Locate the cell with the specified text and output its (X, Y) center coordinate. 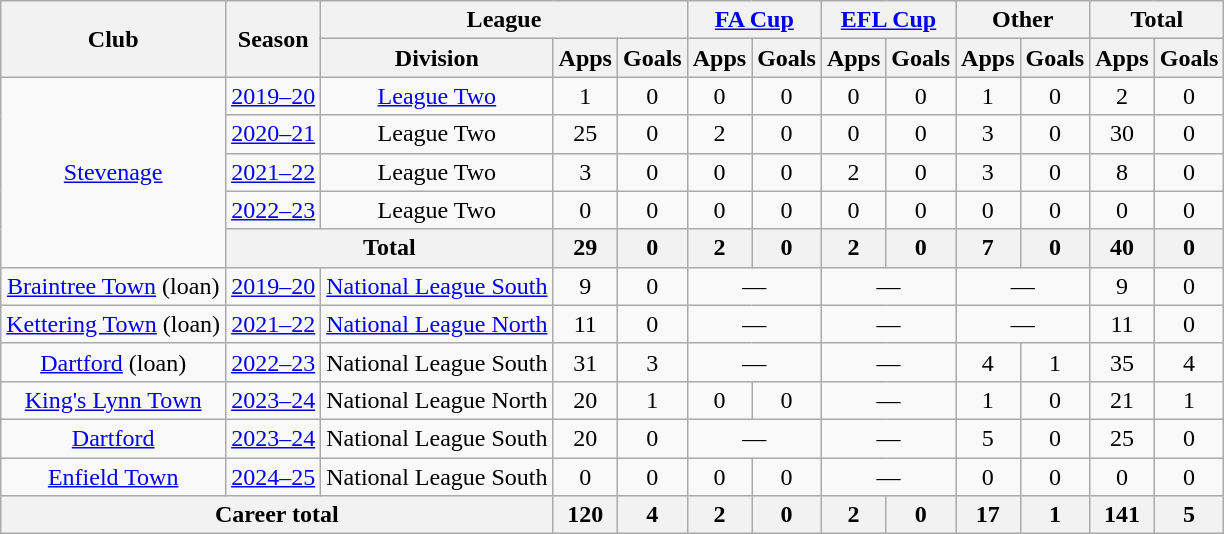
Dartford (114, 438)
141 (1122, 515)
21 (1122, 400)
2020–21 (274, 134)
17 (988, 515)
29 (585, 248)
Dartford (loan) (114, 362)
FA Cup (754, 20)
Career total (277, 515)
120 (585, 515)
League (504, 20)
35 (1122, 362)
EFL Cup (888, 20)
Division (437, 58)
40 (1122, 248)
30 (1122, 134)
King's Lynn Town (114, 400)
Enfield Town (114, 477)
8 (1122, 172)
Braintree Town (loan) (114, 286)
Kettering Town (loan) (114, 324)
Season (274, 39)
Stevenage (114, 172)
Other (1023, 20)
7 (988, 248)
Club (114, 39)
31 (585, 362)
2024–25 (274, 477)
